Provide the [X, Y] coordinate of the cell's center where the given text is located.  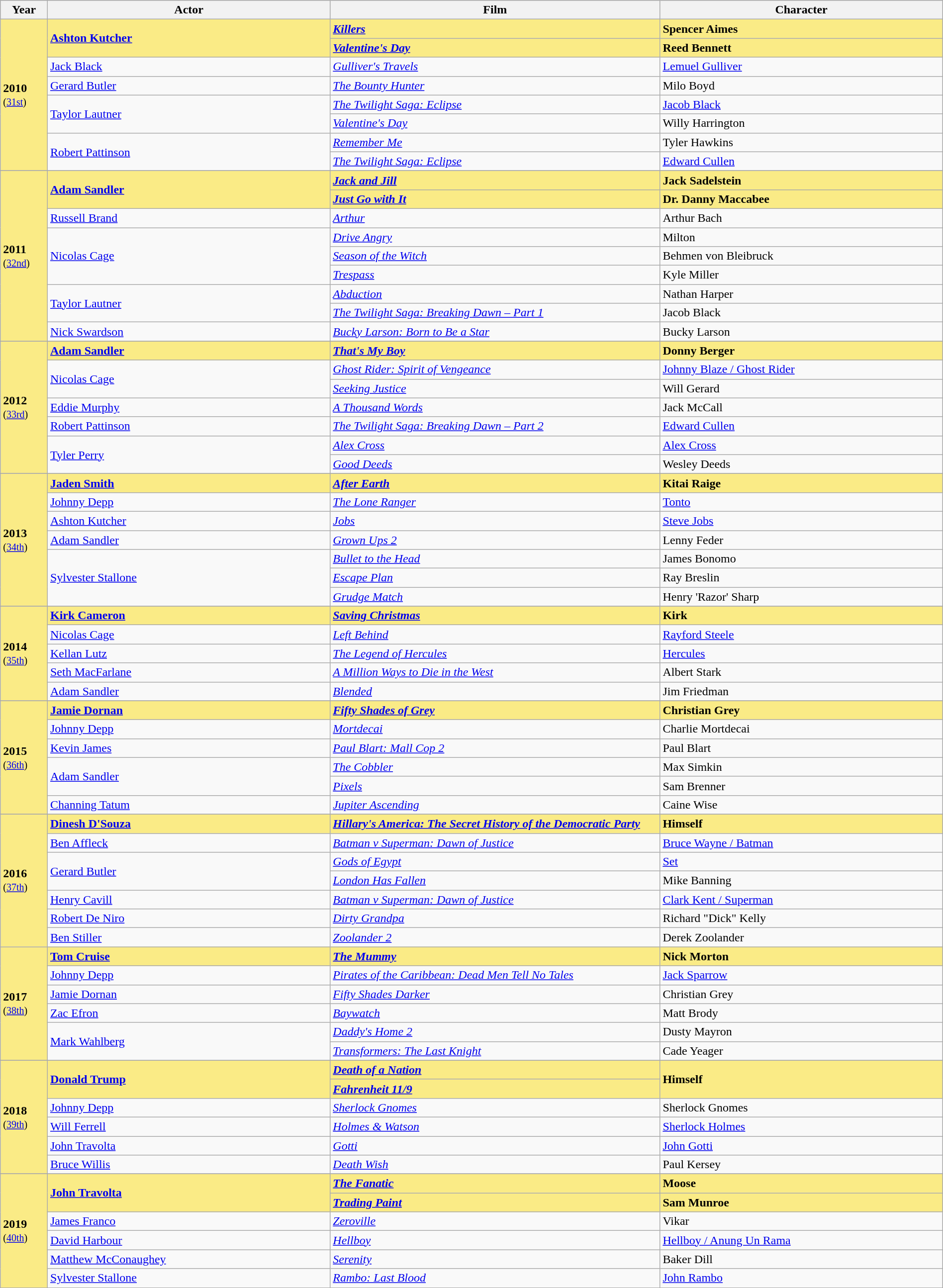
That's My Boy [495, 351]
Kitai Raige [801, 483]
Hillary's America: The Secret History of the Democratic Party [495, 824]
Caine Wise [801, 805]
Kirk Cameron [189, 616]
Dusty Mayron [801, 1032]
Drive Angry [495, 237]
Trespass [495, 275]
Will Gerard [801, 388]
Milo Boyd [801, 86]
Donald Trump [189, 1079]
Nick Morton [801, 956]
Nick Swardson [189, 332]
The Twilight Saga: Breaking Dawn – Part 1 [495, 313]
Paul Blart: Mall Cop 2 [495, 748]
Zac Efron [189, 1013]
The Twilight Saga: Breaking Dawn – Part 2 [495, 426]
Fahrenheit 11/9 [495, 1089]
Jim Friedman [801, 691]
Donny Berger [801, 351]
2015(36th) [24, 757]
Richard "Dick" Kelly [801, 919]
A Thousand Words [495, 407]
Derek Zoolander [801, 937]
Jobs [495, 521]
2010(31st) [24, 95]
Tonto [801, 502]
Zeroville [495, 1221]
Ben Affleck [189, 843]
Escape Plan [495, 578]
Mike Banning [801, 881]
The Legend of Hercules [495, 653]
Gulliver's Travels [495, 67]
Death Wish [495, 1165]
Moose [801, 1184]
Death of a Nation [495, 1070]
Fifty Shades Darker [495, 994]
The Cobbler [495, 767]
Lemuel Gulliver [801, 67]
Kirk [801, 616]
Matt Brody [801, 1013]
Blended [495, 691]
Hellboy [495, 1240]
Dirty Grandpa [495, 919]
Gotti [495, 1145]
Dr. Danny Maccabee [801, 199]
Grown Ups 2 [495, 540]
Jupiter Ascending [495, 805]
Paul Kersey [801, 1165]
2014(35th) [24, 653]
Character [801, 10]
Eddie Murphy [189, 407]
Ghost Rider: Spirit of Vengeance [495, 369]
Tyler Perry [189, 455]
London Has Fallen [495, 881]
Kevin James [189, 748]
Matthew McConaughey [189, 1259]
Transformers: The Last Knight [495, 1051]
Russell Brand [189, 218]
Johnny Blaze / Ghost Rider [801, 369]
Daddy's Home 2 [495, 1032]
Abduction [495, 294]
Pixels [495, 786]
2011(32nd) [24, 256]
A Million Ways to Die in the West [495, 672]
Saving Christmas [495, 616]
Season of the Witch [495, 256]
2013(34th) [24, 540]
Baywatch [495, 1013]
Clark Kent / Superman [801, 900]
The Lone Ranger [495, 502]
Tom Cruise [189, 956]
Seth MacFarlane [189, 672]
Just Go with It [495, 199]
Reed Bennett [801, 48]
Nathan Harper [801, 294]
Hercules [801, 653]
Charlie Mortdecai [801, 729]
Arthur Bach [801, 218]
Kyle Miller [801, 275]
Jack and Jill [495, 180]
Rambo: Last Blood [495, 1278]
The Fanatic [495, 1184]
The Mummy [495, 956]
2018(39th) [24, 1117]
Mortdecai [495, 729]
Tyler Hawkins [801, 142]
2012(33rd) [24, 407]
James Franco [189, 1221]
Bruce Willis [189, 1165]
Film [495, 10]
Zoolander 2 [495, 937]
Killers [495, 29]
2019(40th) [24, 1231]
Arthur [495, 218]
James Bonomo [801, 559]
Good Deeds [495, 464]
Hellboy / Anung Un Rama [801, 1240]
Cade Yeager [801, 1051]
Baker Dill [801, 1259]
Bruce Wayne / Batman [801, 843]
Willy Harrington [801, 123]
John Gotti [801, 1145]
Henry Cavill [189, 900]
Rayford Steele [801, 635]
Left Behind [495, 635]
Will Ferrell [189, 1126]
2017(38th) [24, 1004]
Max Simkin [801, 767]
Robert De Niro [189, 919]
Kellan Lutz [189, 653]
Mark Wahlberg [189, 1041]
Ben Stiller [189, 937]
After Earth [495, 483]
2016(37th) [24, 880]
Holmes & Watson [495, 1126]
John Rambo [801, 1278]
Behmen von Bleibruck [801, 256]
Remember Me [495, 142]
Dinesh D'Souza [189, 824]
David Harbour [189, 1240]
Trading Paint [495, 1202]
Steve Jobs [801, 521]
Wesley Deeds [801, 464]
Sam Munroe [801, 1202]
The Bounty Hunter [495, 86]
Bucky Larson: Born to Be a Star [495, 332]
Jaden Smith [189, 483]
Jack McCall [801, 407]
Jack Sadelstein [801, 180]
Milton [801, 237]
Serenity [495, 1259]
Bullet to the Head [495, 559]
Pirates of the Caribbean: Dead Men Tell No Tales [495, 975]
Ray Breslin [801, 578]
Actor [189, 10]
Jack Sparrow [801, 975]
Henry 'Razor' Sharp [801, 597]
Sherlock Holmes [801, 1126]
Sam Brenner [801, 786]
Grudge Match [495, 597]
Fifty Shades of Grey [495, 710]
Paul Blart [801, 748]
Vikar [801, 1221]
Gods of Egypt [495, 862]
Bucky Larson [801, 332]
Set [801, 862]
Lenny Feder [801, 540]
Spencer Aimes [801, 29]
Year [24, 10]
Jack Black [189, 67]
Seeking Justice [495, 388]
Channing Tatum [189, 805]
Albert Stark [801, 672]
